Provide the [x, y] coordinate of the cell's center where the given text is located.  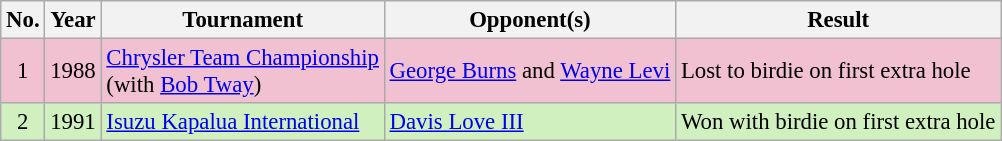
Result [838, 20]
1991 [73, 122]
Won with birdie on first extra hole [838, 122]
Year [73, 20]
Chrysler Team Championship(with Bob Tway) [242, 72]
Tournament [242, 20]
1 [23, 72]
Lost to birdie on first extra hole [838, 72]
2 [23, 122]
Davis Love III [530, 122]
Opponent(s) [530, 20]
No. [23, 20]
George Burns and Wayne Levi [530, 72]
Isuzu Kapalua International [242, 122]
1988 [73, 72]
